Scan for the cell matching the given text and deliver its [X, Y] coordinate at center. 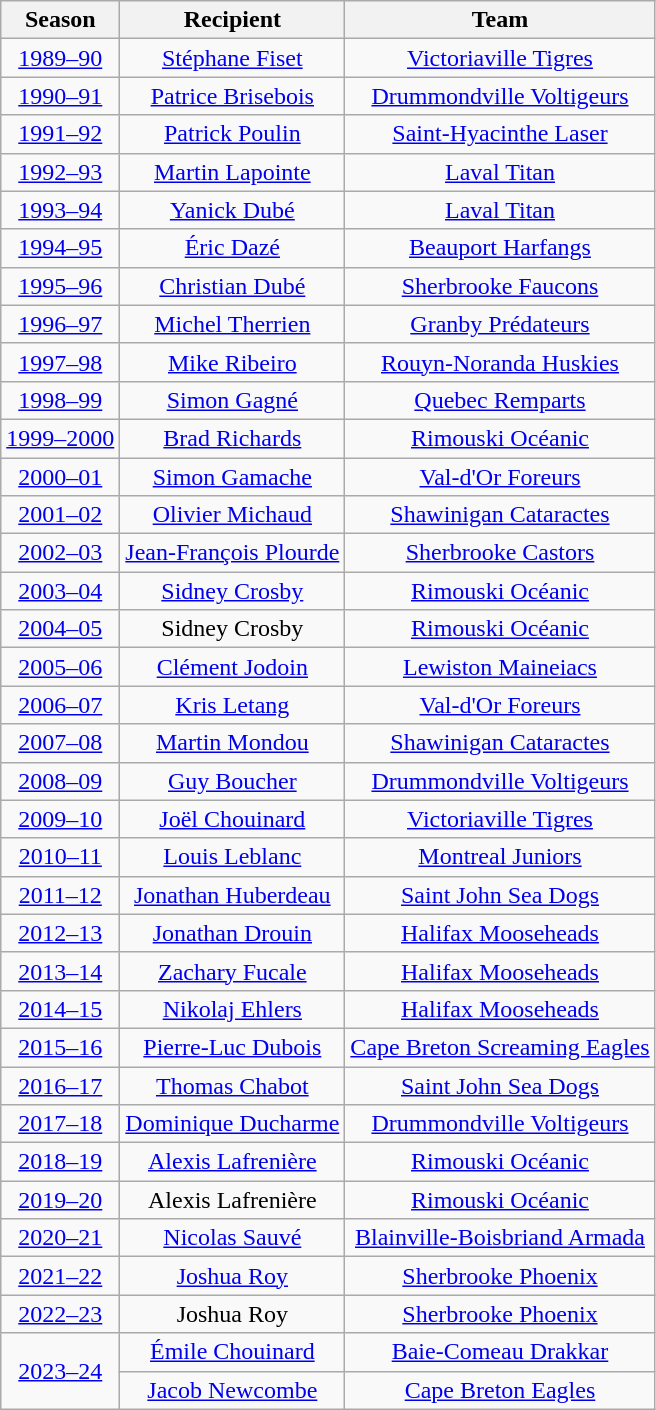
1998–99 [60, 400]
2017–18 [60, 1124]
2018–19 [60, 1162]
Cape Breton Eagles [500, 1390]
1991–92 [60, 134]
Thomas Chabot [232, 1085]
2013–14 [60, 971]
Team [500, 20]
Lewiston Maineiacs [500, 667]
Olivier Michaud [232, 515]
2020–21 [60, 1238]
Beauport Harfangs [500, 248]
1989–90 [60, 58]
1994–95 [60, 248]
Guy Boucher [232, 781]
2005–06 [60, 667]
1996–97 [60, 324]
Sherbrooke Castors [500, 553]
1993–94 [60, 210]
2000–01 [60, 477]
2002–03 [60, 553]
Zachary Fucale [232, 971]
2004–05 [60, 629]
Mike Ribeiro [232, 362]
Pierre-Luc Dubois [232, 1047]
Jacob Newcombe [232, 1390]
1995–96 [60, 286]
2016–17 [60, 1085]
2015–16 [60, 1047]
2023–24 [60, 1371]
Nicolas Sauvé [232, 1238]
Sherbrooke Faucons [500, 286]
Baie-Comeau Drakkar [500, 1352]
Louis Leblanc [232, 857]
Simon Gamache [232, 477]
Saint-Hyacinthe Laser [500, 134]
Nikolaj Ehlers [232, 1009]
Granby Prédateurs [500, 324]
Season [60, 20]
1992–93 [60, 172]
Rouyn-Noranda Huskies [500, 362]
1997–98 [60, 362]
2010–11 [60, 857]
Martin Mondou [232, 743]
1990–91 [60, 96]
2019–20 [60, 1200]
2001–02 [60, 515]
Joël Chouinard [232, 819]
2007–08 [60, 743]
Dominique Ducharme [232, 1124]
Quebec Remparts [500, 400]
Cape Breton Screaming Eagles [500, 1047]
Recipient [232, 20]
2008–09 [60, 781]
Brad Richards [232, 438]
2006–07 [60, 705]
2011–12 [60, 895]
Michel Therrien [232, 324]
Christian Dubé [232, 286]
Clément Jodoin [232, 667]
Blainville-Boisbriand Armada [500, 1238]
Stéphane Fiset [232, 58]
Jean-François Plourde [232, 553]
Yanick Dubé [232, 210]
Éric Dazé [232, 248]
Patrick Poulin [232, 134]
2022–23 [60, 1314]
Martin Lapointe [232, 172]
2014–15 [60, 1009]
Émile Chouinard [232, 1352]
2012–13 [60, 933]
2021–22 [60, 1276]
Kris Letang [232, 705]
1999–2000 [60, 438]
Jonathan Huberdeau [232, 895]
Patrice Brisebois [232, 96]
2009–10 [60, 819]
Simon Gagné [232, 400]
Jonathan Drouin [232, 933]
Montreal Juniors [500, 857]
2003–04 [60, 591]
